Find where the given text appears and provide that cell's center as (X, Y) coordinate. 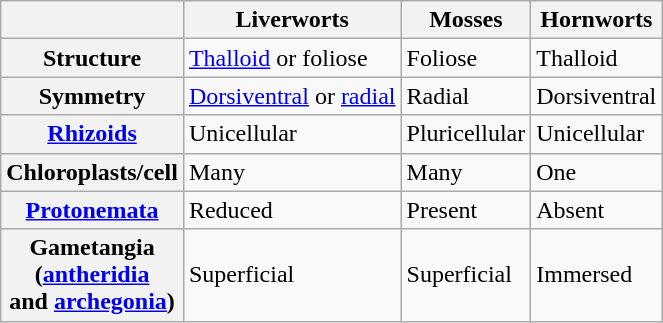
Chloroplasts/cell (92, 172)
Foliose (466, 58)
Protonemata (92, 210)
Dorsiventral or radial (292, 96)
Dorsiventral (596, 96)
Hornworts (596, 20)
Symmetry (92, 96)
Liverworts (292, 20)
Immersed (596, 275)
Radial (466, 96)
Present (466, 210)
Pluricellular (466, 134)
Rhizoids (92, 134)
Absent (596, 210)
One (596, 172)
Thalloid or foliose (292, 58)
Reduced (292, 210)
Structure (92, 58)
Thalloid (596, 58)
Mosses (466, 20)
Gametangia(antheridiaand archegonia) (92, 275)
